Search for the cell housing the specified text and yield its (x, y) center coordinate. 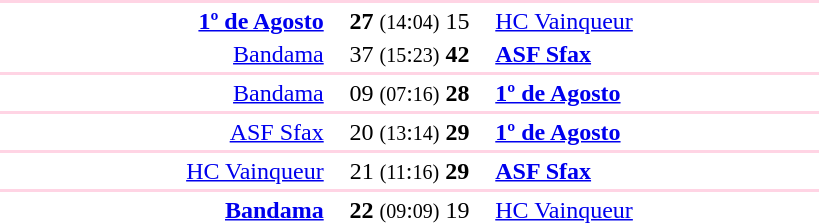
09 (07:16) 28 (410, 93)
27 (14:04) 15 (410, 21)
20 (13:14) 29 (410, 132)
37 (15:23) 42 (410, 54)
21 (11:16) 29 (410, 171)
